Extract the [X, Y] coordinate from the center of the cell holding the provided text.  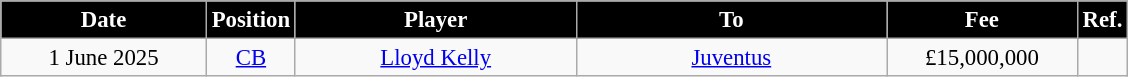
Fee [982, 20]
Date [104, 20]
1 June 2025 [104, 58]
Ref. [1102, 20]
Position [250, 20]
Juventus [732, 58]
CB [250, 58]
Lloyd Kelly [436, 58]
Player [436, 20]
£15,000,000 [982, 58]
To [732, 20]
